Return [x, y] of the center of cell containing provided text 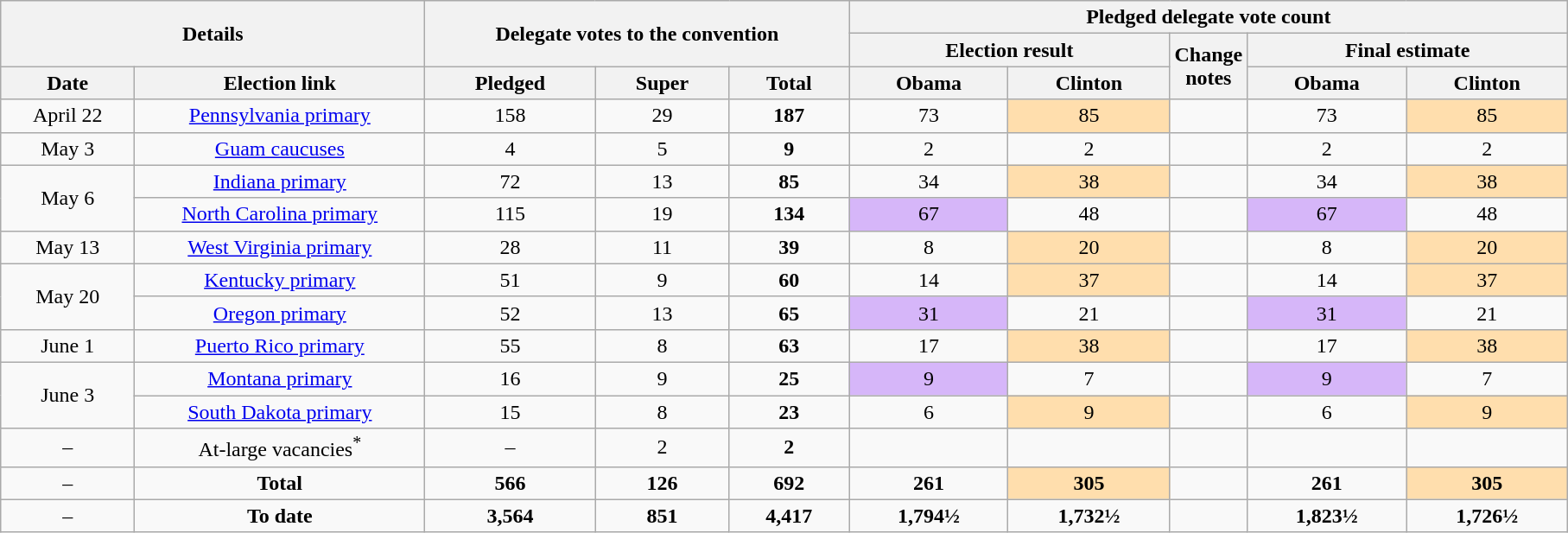
Indiana primary [280, 181]
23 [790, 412]
29 [662, 116]
566 [510, 483]
187 [790, 116]
West Virginia primary [280, 247]
Kentucky primary [280, 280]
4 [510, 149]
To date [280, 516]
1,823½ [1327, 516]
Guam caucuses [280, 149]
April 22 [67, 116]
Date [67, 83]
65 [790, 313]
Delegate votes to the convention [638, 34]
72 [510, 181]
May 13 [67, 247]
60 [790, 280]
4,417 [790, 516]
134 [790, 214]
692 [790, 483]
June 1 [67, 346]
3,564 [510, 516]
51 [510, 280]
115 [510, 214]
Pledged [510, 83]
At-large vacancies* [280, 447]
126 [662, 483]
May 3 [67, 149]
1,726½ [1488, 516]
158 [510, 116]
52 [510, 313]
Montana primary [280, 378]
1,732½ [1089, 516]
851 [662, 516]
Puerto Rico primary [280, 346]
South Dakota primary [280, 412]
11 [662, 247]
5 [662, 149]
19 [662, 214]
55 [510, 346]
May 20 [67, 296]
16 [510, 378]
1,794½ [929, 516]
May 6 [67, 198]
25 [790, 378]
Election link [280, 83]
28 [510, 247]
Changenotes [1209, 67]
North Carolina primary [280, 214]
Details [213, 34]
63 [790, 346]
Super [662, 83]
Pennsylvania primary [280, 116]
Election result [1009, 50]
Oregon primary [280, 313]
Pledged delegate vote count [1209, 17]
39 [790, 247]
15 [510, 412]
June 3 [67, 395]
Final estimate [1408, 50]
